Provide the [X, Y] coordinate of the cell's center where the given text is located.  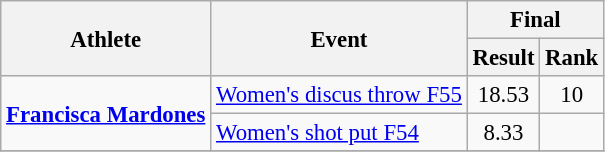
Rank [572, 58]
8.33 [504, 133]
Final [535, 20]
Athlete [106, 38]
Event [339, 38]
18.53 [504, 95]
Result [504, 58]
10 [572, 95]
Women's discus throw F55 [339, 95]
Francisca Mardones [106, 114]
Women's shot put F54 [339, 133]
